Scan for the cell matching the given text and deliver its [X, Y] coordinate at center. 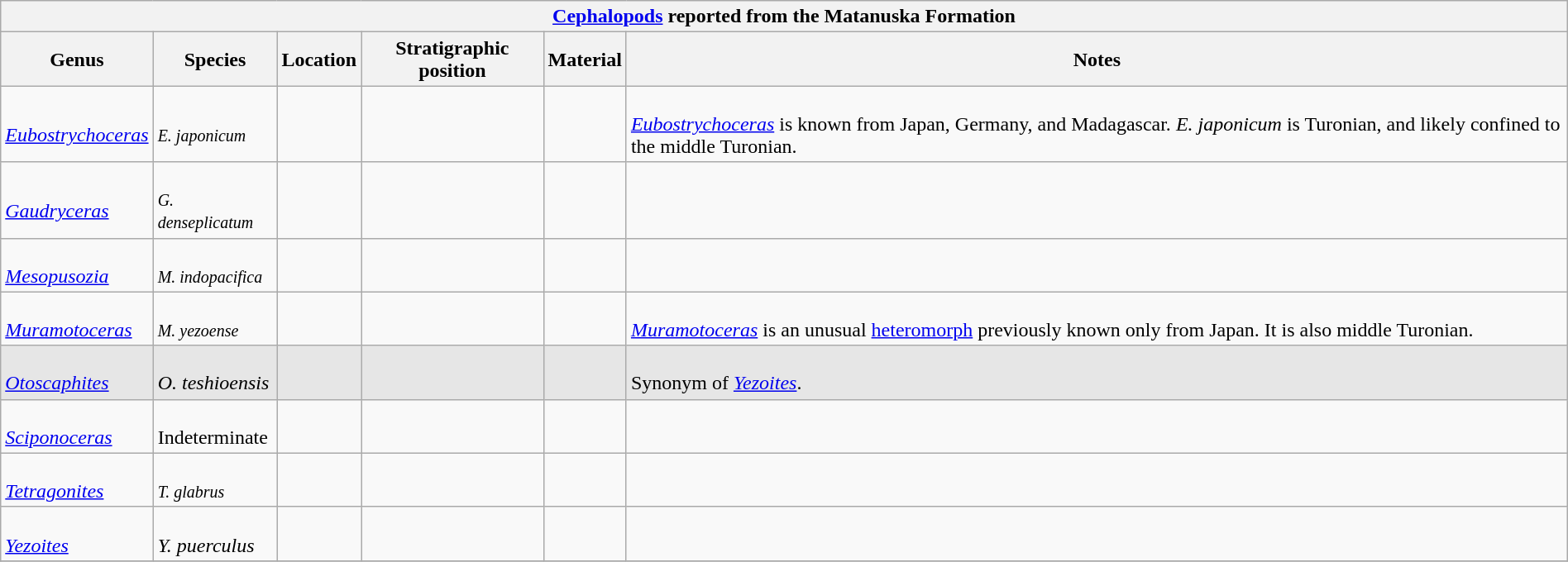
Location [319, 60]
Otoscaphites [77, 372]
Eubostrychoceras [77, 124]
E. japonicum [215, 124]
M. indopacifica [215, 264]
Gaudryceras [77, 200]
M. yezoense [215, 319]
Sciponoceras [77, 426]
Eubostrychoceras is known from Japan, Germany, and Madagascar. E. japonicum is Turonian, and likely confined to the middle Turonian. [1097, 124]
G. denseplicatum [215, 200]
Synonym of Yezoites. [1097, 372]
Tetragonites [77, 479]
Material [585, 60]
Muramotoceras [77, 319]
O. teshioensis [215, 372]
T. glabrus [215, 479]
Notes [1097, 60]
Genus [77, 60]
Indeterminate [215, 426]
Species [215, 60]
Y. puerculus [215, 534]
Yezoites [77, 534]
Stratigraphic position [452, 60]
Muramotoceras is an unusual heteromorph previously known only from Japan. It is also middle Turonian. [1097, 319]
Cephalopods reported from the Matanuska Formation [784, 17]
Mesopusozia [77, 264]
